From the cell containing the given text, extract its center point as [X, Y] coordinate. 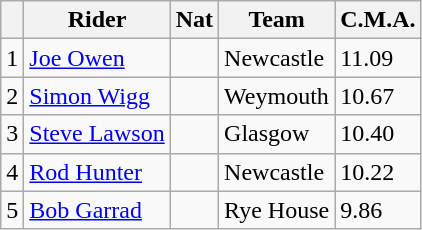
Nat [194, 20]
5 [12, 210]
10.67 [378, 96]
Rye House [277, 210]
Rod Hunter [97, 172]
10.40 [378, 134]
Steve Lawson [97, 134]
4 [12, 172]
2 [12, 96]
Joe Owen [97, 58]
Weymouth [277, 96]
11.09 [378, 58]
9.86 [378, 210]
1 [12, 58]
Bob Garrad [97, 210]
10.22 [378, 172]
Rider [97, 20]
3 [12, 134]
Team [277, 20]
Glasgow [277, 134]
C.M.A. [378, 20]
Simon Wigg [97, 96]
